Find where the given text appears and provide that cell's center as [x, y] coordinate. 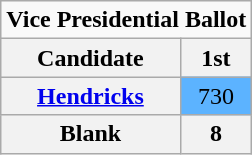
Blank [90, 134]
1st [216, 58]
730 [216, 96]
8 [216, 134]
Vice Presidential Ballot [126, 20]
Hendricks [90, 96]
Candidate [90, 58]
